Identify which cell holds the provided text, then report its [x, y] central coordinate. 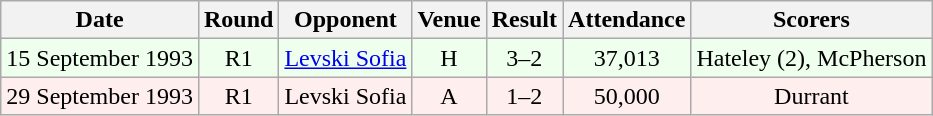
37,013 [627, 58]
Date [100, 20]
1–2 [524, 96]
A [449, 96]
Opponent [346, 20]
3–2 [524, 58]
Scorers [812, 20]
15 September 1993 [100, 58]
Result [524, 20]
50,000 [627, 96]
Round [238, 20]
Attendance [627, 20]
Venue [449, 20]
H [449, 58]
Hateley (2), McPherson [812, 58]
Durrant [812, 96]
29 September 1993 [100, 96]
